Determine the [X, Y] coordinate at the center of the cell enclosing the given text.  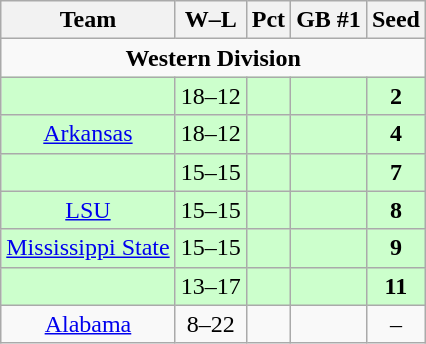
Team [88, 20]
Arkansas [88, 134]
W–L [210, 20]
4 [396, 134]
Pct [268, 20]
Alabama [88, 324]
Seed [396, 20]
11 [396, 286]
9 [396, 248]
Western Division [214, 58]
13–17 [210, 286]
LSU [88, 210]
2 [396, 96]
Mississippi State [88, 248]
GB #1 [329, 20]
7 [396, 172]
8 [396, 210]
– [396, 324]
8–22 [210, 324]
